From the cell containing the given text, extract its center point as (x, y) coordinate. 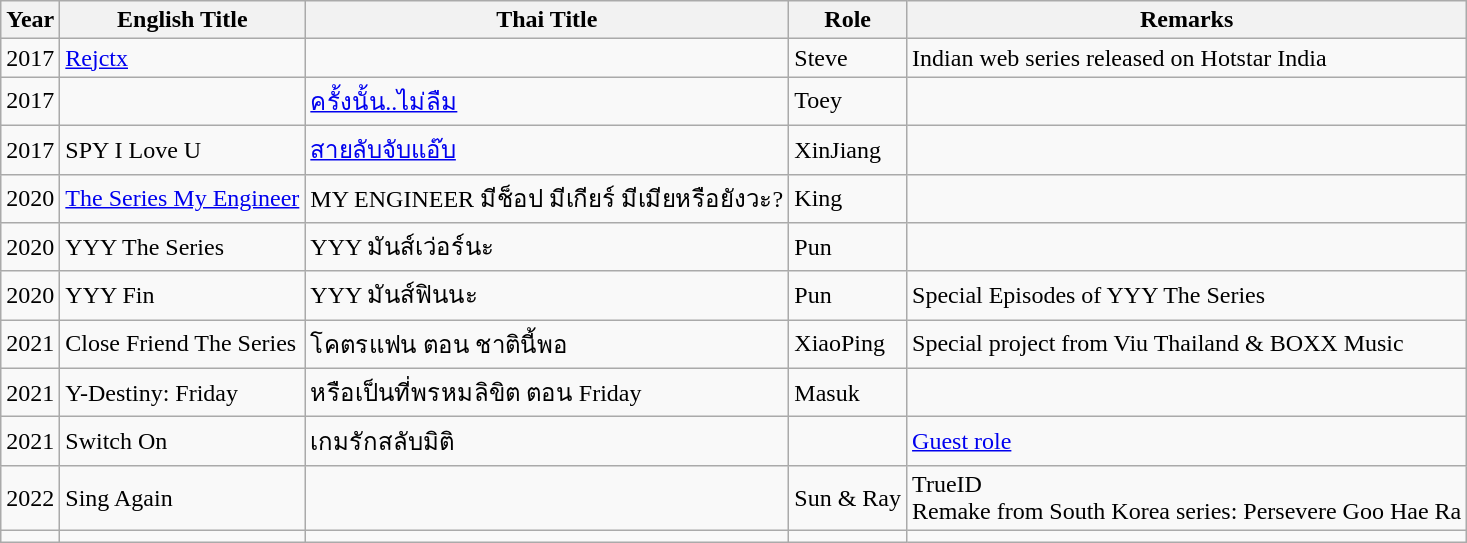
Guest role (1187, 442)
YYY Fin (182, 296)
ครั้งนั้น..ไม่ลืม (547, 102)
Switch On (182, 442)
YYY มันส์ฟินนะ (547, 296)
The Series My Engineer (182, 198)
Year (30, 20)
XiaoPing (848, 344)
Sun & Ray (848, 498)
Thai Title (547, 20)
หรือเป็นที่พรหมลิขิต ตอน Friday (547, 392)
Special project from Viu Thailand & BOXX Music (1187, 344)
สายลับจับแอ๊บ (547, 150)
Rejctx (182, 58)
Y-Destiny: Friday (182, 392)
Toey (848, 102)
MY ENGINEER มีช็อป มีเกียร์ มีเมียหรือยังวะ? (547, 198)
Steve (848, 58)
Close Friend The Series (182, 344)
SPY I Love U (182, 150)
English Title (182, 20)
โคตรแฟน ตอน ชาตินี้พอ (547, 344)
TrueIDRemake from South Korea series: Persevere Goo Hae Ra (1187, 498)
เกมรักสลับมิติ (547, 442)
King (848, 198)
Sing Again (182, 498)
Special Episodes of YYY The Series (1187, 296)
2022 (30, 498)
Role (848, 20)
XinJiang (848, 150)
Masuk (848, 392)
Remarks (1187, 20)
Indian web series released on Hotstar India (1187, 58)
YYY มันส์เว่อร์นะ (547, 248)
YYY The Series (182, 248)
